Determine the [x, y] coordinate at the center of the cell enclosing the given text.  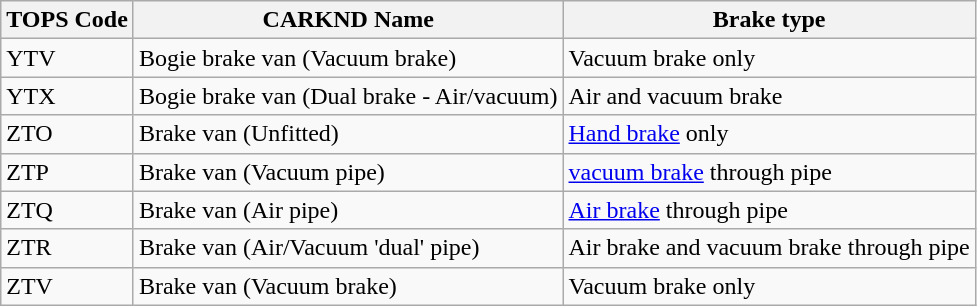
ZTR [68, 248]
Bogie brake van (Vacuum brake) [348, 58]
Hand brake only [769, 134]
YTV [68, 58]
Brake type [769, 20]
vacuum brake through pipe [769, 172]
YTX [68, 96]
Air brake and vacuum brake through pipe [769, 248]
Brake van (Air/Vacuum 'dual' pipe) [348, 248]
Air brake through pipe [769, 210]
ZTQ [68, 210]
Air and vacuum brake [769, 96]
ZTV [68, 286]
ZTO [68, 134]
Brake van (Vacuum brake) [348, 286]
Brake van (Air pipe) [348, 210]
ZTP [68, 172]
TOPS Code [68, 20]
Bogie brake van (Dual brake - Air/vacuum) [348, 96]
Brake van (Unfitted) [348, 134]
Brake van (Vacuum pipe) [348, 172]
CARKND Name [348, 20]
